Extract the (x, y) coordinate from the center of the cell holding the provided text.  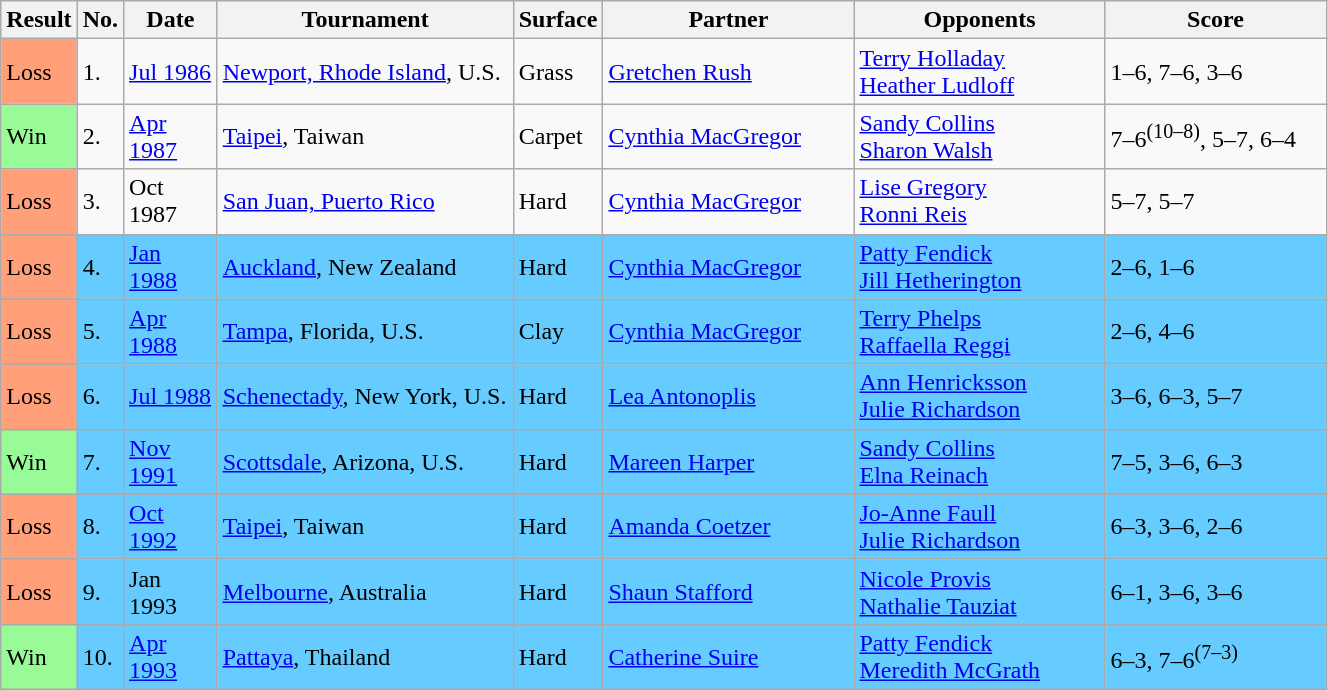
Oct 1987 (171, 202)
Pattaya, Thailand (365, 656)
Jul 1986 (171, 72)
Lise Gregory Ronni Reis (980, 202)
Apr 1987 (171, 136)
Melbourne, Australia (365, 592)
10. (100, 656)
Tournament (365, 20)
1. (100, 72)
3–6, 6–3, 5–7 (1216, 396)
6. (100, 396)
Newport, Rhode Island, U.S. (365, 72)
6–3, 3–6, 2–6 (1216, 526)
Partner (728, 20)
Jan 1988 (171, 266)
Grass (558, 72)
Lea Antonoplis (728, 396)
8. (100, 526)
Clay (558, 332)
Oct 1992 (171, 526)
7–5, 3–6, 6–3 (1216, 462)
2. (100, 136)
Carpet (558, 136)
Jan 1993 (171, 592)
Amanda Coetzer (728, 526)
7–6(10–8), 5–7, 6–4 (1216, 136)
5. (100, 332)
Schenectady, New York, U.S. (365, 396)
Opponents (980, 20)
Mareen Harper (728, 462)
Terry Holladay Heather Ludloff (980, 72)
Apr 1993 (171, 656)
Nov 1991 (171, 462)
Sandy Collins Sharon Walsh (980, 136)
3. (100, 202)
Result (39, 20)
San Juan, Puerto Rico (365, 202)
Ann Henricksson Julie Richardson (980, 396)
Catherine Suire (728, 656)
Patty Fendick Jill Hetherington (980, 266)
Patty Fendick Meredith McGrath (980, 656)
Score (1216, 20)
1–6, 7–6, 3–6 (1216, 72)
5–7, 5–7 (1216, 202)
Gretchen Rush (728, 72)
6–1, 3–6, 3–6 (1216, 592)
Scottsdale, Arizona, U.S. (365, 462)
Apr 1988 (171, 332)
2–6, 4–6 (1216, 332)
7. (100, 462)
9. (100, 592)
Date (171, 20)
Jo-Anne Faull Julie Richardson (980, 526)
Surface (558, 20)
Tampa, Florida, U.S. (365, 332)
Terry Phelps Raffaella Reggi (980, 332)
Nicole Provis Nathalie Tauziat (980, 592)
6–3, 7–6(7–3) (1216, 656)
Auckland, New Zealand (365, 266)
No. (100, 20)
Jul 1988 (171, 396)
Shaun Stafford (728, 592)
2–6, 1–6 (1216, 266)
4. (100, 266)
Sandy Collins Elna Reinach (980, 462)
